Identify which cell holds the provided text, then report its (x, y) central coordinate. 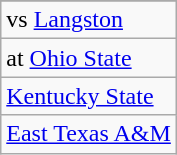
vs Langston (89, 20)
Kentucky State (89, 96)
East Texas A&M (89, 134)
at Ohio State (89, 58)
